Pinpoint the cell where the given text exists, returning its (X, Y) midpoint coordinate. 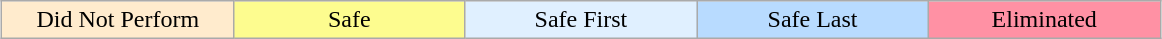
Safe Last (813, 20)
Safe First (581, 20)
Safe (350, 20)
Eliminated (1044, 20)
Did Not Perform (118, 20)
